Extract the [x, y] coordinate from the center of the cell holding the provided text.  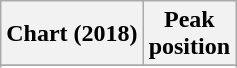
Peakposition [189, 34]
Chart (2018) [72, 34]
